From the cell containing the given text, extract its center point as (x, y) coordinate. 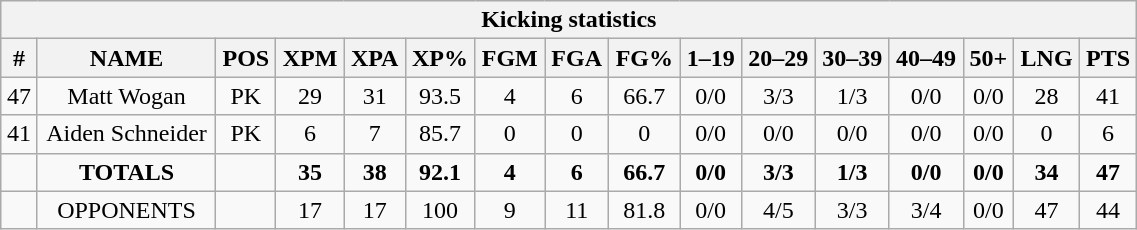
3/4 (926, 210)
FGM (510, 58)
81.8 (644, 210)
TOTALS (126, 172)
85.7 (440, 134)
PTS (1108, 58)
92.1 (440, 172)
20–29 (778, 58)
LNG (1047, 58)
34 (1047, 172)
XPM (310, 58)
35 (310, 172)
XPA (374, 58)
1–19 (710, 58)
XP% (440, 58)
28 (1047, 96)
FGA (577, 58)
40–49 (926, 58)
93.5 (440, 96)
Matt Wogan (126, 96)
7 (374, 134)
Aiden Schneider (126, 134)
11 (577, 210)
44 (1108, 210)
Kicking statistics (569, 20)
50+ (988, 58)
OPPONENTS (126, 210)
4/5 (778, 210)
NAME (126, 58)
# (19, 58)
29 (310, 96)
31 (374, 96)
POS (246, 58)
9 (510, 210)
30–39 (852, 58)
FG% (644, 58)
38 (374, 172)
100 (440, 210)
